Pinpoint the cell where the given text exists, returning its (X, Y) midpoint coordinate. 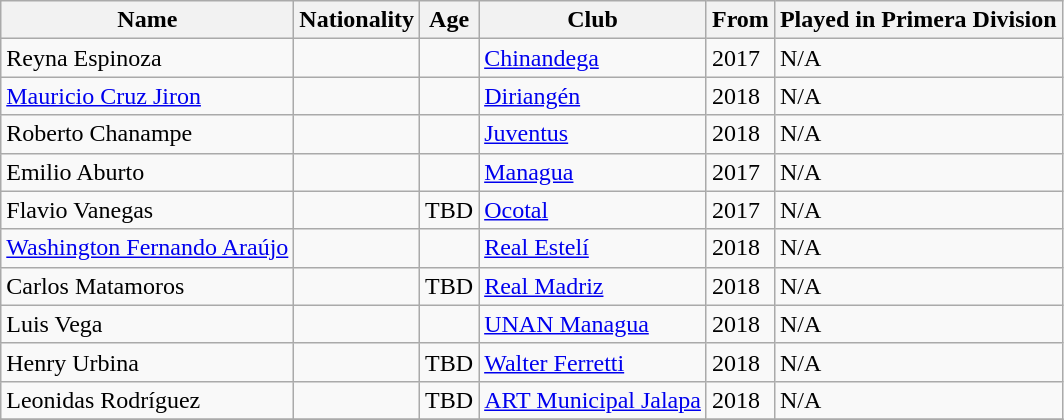
From (740, 20)
Washington Fernando Araújo (148, 248)
Diriangén (593, 96)
Roberto Chanampe (148, 134)
Henry Urbina (148, 362)
UNAN Managua (593, 324)
Mauricio Cruz Jiron (148, 96)
Name (148, 20)
Nationality (357, 20)
Club (593, 20)
Age (450, 20)
Walter Ferretti (593, 362)
Flavio Vanegas (148, 210)
Luis Vega (148, 324)
Carlos Matamoros (148, 286)
Real Madriz (593, 286)
Chinandega (593, 58)
ART Municipal Jalapa (593, 400)
Played in Primera Division (918, 20)
Real Estelí (593, 248)
Reyna Espinoza (148, 58)
Ocotal (593, 210)
Juventus (593, 134)
Emilio Aburto (148, 172)
Managua (593, 172)
Leonidas Rodríguez (148, 400)
